Locate the cell with the specified text and output its [X, Y] center coordinate. 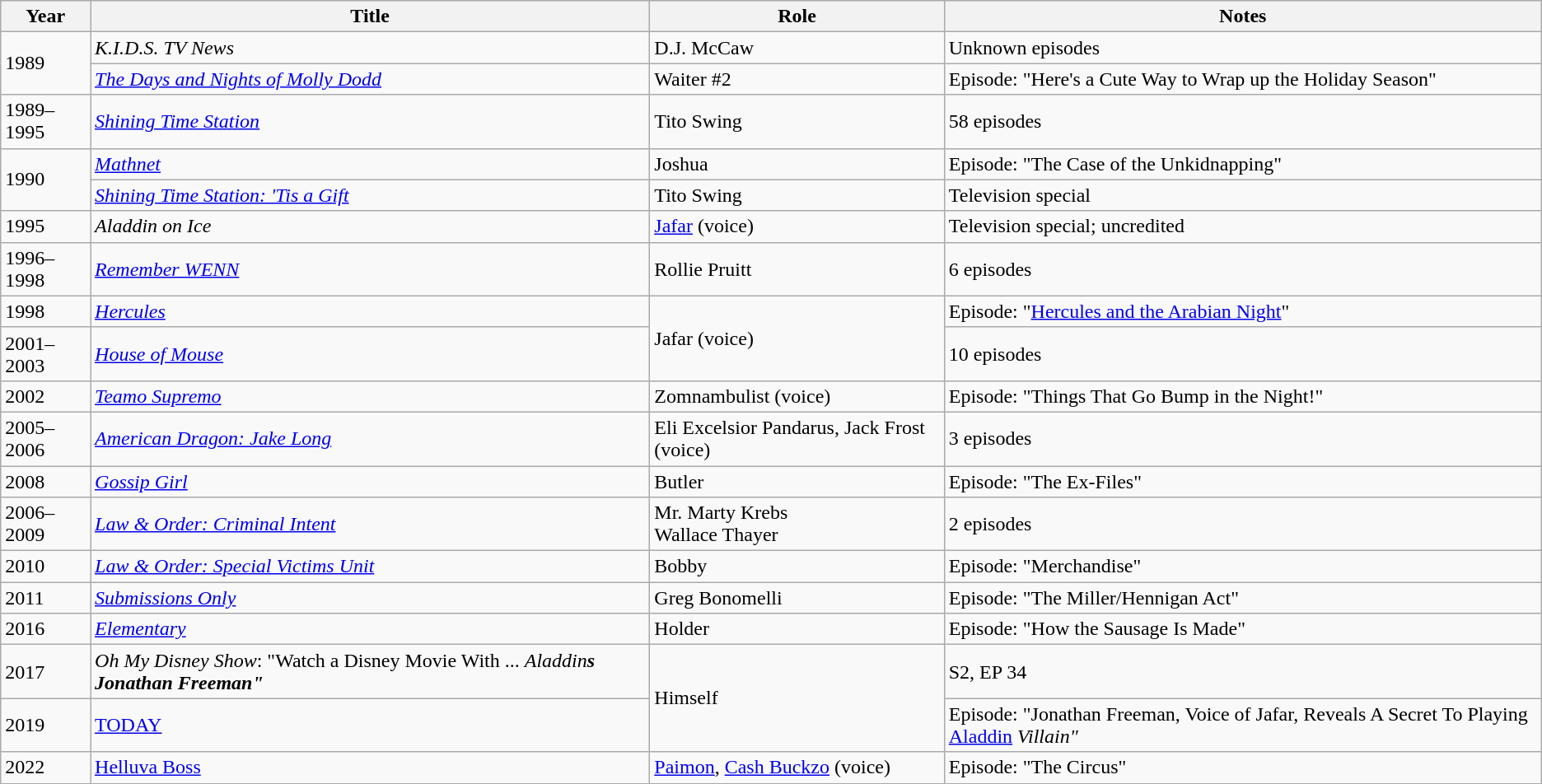
Aladdin on Ice [371, 226]
1998 [46, 311]
Episode: "Things That Go Bump in the Night!" [1242, 396]
Title [371, 16]
Shining Time Station [371, 122]
Helluva Boss [371, 768]
Law & Order: Criminal Intent [371, 524]
Greg Bonomelli [797, 598]
Role [797, 16]
Episode: "Jonathan Freeman, Voice of Jafar, Reveals A Secret To Playing Aladdin Villain" [1242, 725]
Episode: "The Ex-Files" [1242, 482]
Oh My Disney Show: "Watch a Disney Movie With ... Aladdins Jonathan Freeman" [371, 672]
Submissions Only [371, 598]
2019 [46, 725]
Mr. Marty Krebs Wallace Thayer [797, 524]
1989 [46, 63]
Waiter #2 [797, 79]
Paimon, Cash Buckzo (voice) [797, 768]
1990 [46, 180]
Butler [797, 482]
2011 [46, 598]
Episode: "Here's a Cute Way to Wrap up the Holiday Season" [1242, 79]
2005–2006 [46, 438]
Rollie Pruitt [797, 268]
2006–2009 [46, 524]
2010 [46, 567]
House of Mouse [371, 354]
Television special; uncredited [1242, 226]
Year [46, 16]
2017 [46, 672]
Zomnambulist (voice) [797, 396]
1995 [46, 226]
Episode: "How the Sausage Is Made" [1242, 629]
Eli Excelsior Pandarus, Jack Frost (voice) [797, 438]
Bobby [797, 567]
Remember WENN [371, 268]
Unknown episodes [1242, 48]
2016 [46, 629]
Episode: "The Case of the Unkidnapping" [1242, 164]
2008 [46, 482]
Episode: "The Circus" [1242, 768]
Teamo Supremo [371, 396]
Shining Time Station: 'Tis a Gift [371, 195]
Episode: "The Miller/Hennigan Act" [1242, 598]
S2, EP 34 [1242, 672]
6 episodes [1242, 268]
3 episodes [1242, 438]
Episode: "Hercules and the Arabian Night" [1242, 311]
TODAY [371, 725]
Hercules [371, 311]
Law & Order: Special Victims Unit [371, 567]
10 episodes [1242, 354]
The Days and Nights of Molly Dodd [371, 79]
Episode: "Merchandise" [1242, 567]
1989–1995 [46, 122]
2001–2003 [46, 354]
American Dragon: Jake Long [371, 438]
58 episodes [1242, 122]
2022 [46, 768]
Elementary [371, 629]
K.I.D.S. TV News [371, 48]
Joshua [797, 164]
2002 [46, 396]
D.J. McCaw [797, 48]
Television special [1242, 195]
Notes [1242, 16]
2 episodes [1242, 524]
1996–1998 [46, 268]
Gossip Girl [371, 482]
Mathnet [371, 164]
Himself [797, 698]
Holder [797, 629]
